Provide the [X, Y] coordinate of the cell's center where the given text is located.  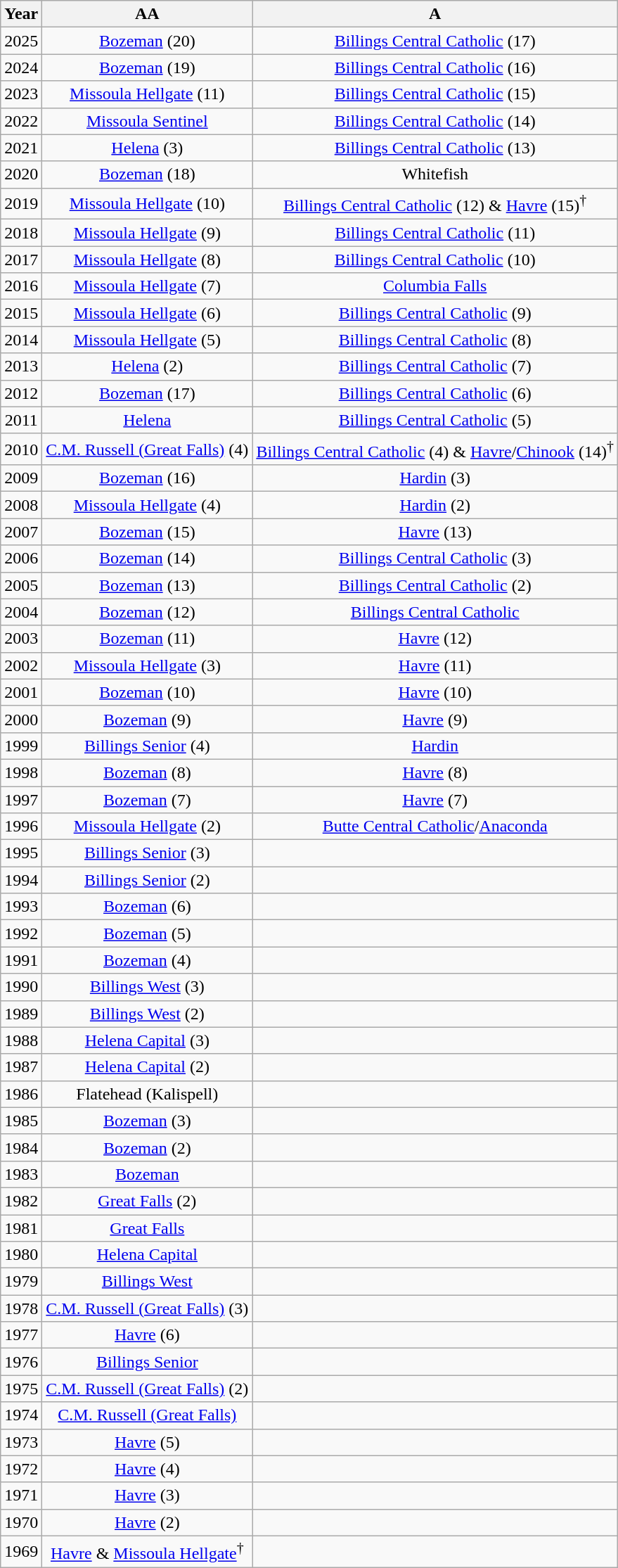
Missoula Hellgate (3) [148, 665]
C.M. Russell (Great Falls) (3) [148, 1308]
Helena (3) [148, 148]
Missoula Sentinel [148, 121]
Havre (4) [148, 1469]
Billings West (3) [148, 987]
Billings Central Catholic (9) [435, 313]
2007 [21, 532]
Billings Central Catholic (14) [435, 121]
Havre (8) [435, 772]
2023 [21, 94]
Bozeman [148, 1174]
Helena [148, 420]
Billings Central Catholic (4) & Havre/Chinook (14)† [435, 449]
Bozeman (17) [148, 393]
Bozeman (3) [148, 1121]
2000 [21, 719]
Billings Central Catholic (3) [435, 559]
Great Falls [148, 1228]
Missoula Hellgate (4) [148, 505]
Bozeman (7) [148, 800]
Bozeman (4) [148, 960]
Bozeman (6) [148, 907]
2016 [21, 286]
1972 [21, 1469]
2004 [21, 612]
Helena Capital (2) [148, 1067]
Bozeman (10) [148, 692]
Havre (6) [148, 1335]
Havre (13) [435, 532]
2021 [21, 148]
Billings Senior (2) [148, 880]
AA [148, 14]
2001 [21, 692]
Hardin [435, 746]
1992 [21, 933]
2006 [21, 559]
Bozeman (13) [148, 585]
Year [21, 14]
1995 [21, 853]
Havre (3) [148, 1496]
Billings Central Catholic [435, 612]
Columbia Falls [435, 286]
1970 [21, 1522]
1989 [21, 1014]
Billings Central Catholic (17) [435, 41]
A [435, 14]
1987 [21, 1067]
Missoula Hellgate (8) [148, 260]
Bozeman (2) [148, 1147]
1980 [21, 1255]
Billings Central Catholic (8) [435, 340]
Missoula Hellgate (6) [148, 313]
Billings Central Catholic (6) [435, 393]
2022 [21, 121]
Havre (9) [435, 719]
1971 [21, 1496]
Bozeman (20) [148, 41]
1991 [21, 960]
Bozeman (12) [148, 612]
Missoula Hellgate (5) [148, 340]
Bozeman (14) [148, 559]
1969 [21, 1552]
Havre & Missoula Hellgate† [148, 1552]
Billings Central Catholic (11) [435, 233]
1984 [21, 1147]
2005 [21, 585]
Helena Capital (3) [148, 1040]
Billings Senior [148, 1362]
Flatehead (Kalispell) [148, 1094]
Helena (2) [148, 366]
Bozeman (19) [148, 68]
C.M. Russell (Great Falls) [148, 1415]
1998 [21, 772]
Billings Central Catholic (13) [435, 148]
Billings Central Catholic (7) [435, 366]
Havre (5) [148, 1442]
1985 [21, 1121]
Missoula Hellgate (10) [148, 204]
2008 [21, 505]
2012 [21, 393]
Billings Central Catholic (2) [435, 585]
1996 [21, 827]
2018 [21, 233]
1994 [21, 880]
Butte Central Catholic/Anaconda [435, 827]
1990 [21, 987]
Havre (7) [435, 800]
2020 [21, 174]
Missoula Hellgate (2) [148, 827]
2013 [21, 366]
2003 [21, 639]
1986 [21, 1094]
Billings Central Catholic (5) [435, 420]
Billings Central Catholic (12) & Havre (15)† [435, 204]
1975 [21, 1389]
Bozeman (11) [148, 639]
Helena Capital [148, 1255]
1997 [21, 800]
1978 [21, 1308]
Bozeman (16) [148, 478]
1977 [21, 1335]
Bozeman (18) [148, 174]
Whitefish [435, 174]
1979 [21, 1282]
1982 [21, 1201]
1993 [21, 907]
2011 [21, 420]
Havre (10) [435, 692]
2014 [21, 340]
Havre (11) [435, 665]
Billings West [148, 1282]
1974 [21, 1415]
Bozeman (8) [148, 772]
2024 [21, 68]
Bozeman (5) [148, 933]
Billings Central Catholic (10) [435, 260]
Bozeman (15) [148, 532]
Billings Senior (3) [148, 853]
1988 [21, 1040]
2015 [21, 313]
Billings West (2) [148, 1014]
1973 [21, 1442]
Missoula Hellgate (9) [148, 233]
C.M. Russell (Great Falls) (2) [148, 1389]
1983 [21, 1174]
Great Falls (2) [148, 1201]
Bozeman (9) [148, 719]
Billings Central Catholic (15) [435, 94]
Hardin (2) [435, 505]
Missoula Hellgate (11) [148, 94]
1976 [21, 1362]
Billings Central Catholic (16) [435, 68]
Missoula Hellgate (7) [148, 286]
Havre (2) [148, 1522]
1981 [21, 1228]
2009 [21, 478]
2010 [21, 449]
Billings Senior (4) [148, 746]
2002 [21, 665]
2025 [21, 41]
2017 [21, 260]
2019 [21, 204]
C.M. Russell (Great Falls) (4) [148, 449]
Hardin (3) [435, 478]
1999 [21, 746]
Havre (12) [435, 639]
